Determine the (X, Y) coordinate at the center of the cell enclosing the given text.  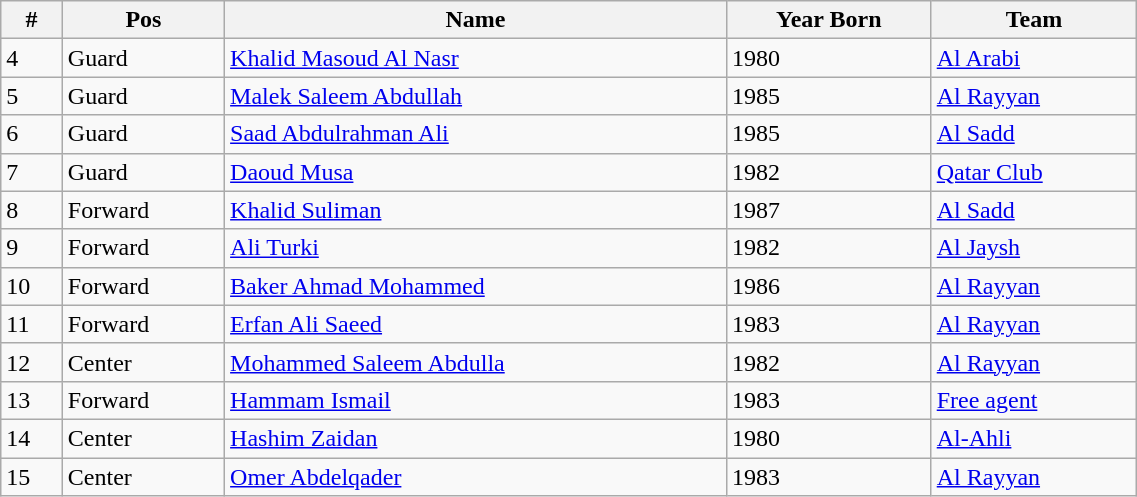
10 (32, 286)
Hammam Ismail (476, 400)
7 (32, 172)
15 (32, 477)
# (32, 20)
Erfan Ali Saeed (476, 324)
Year Born (828, 20)
Mohammed Saleem Abdulla (476, 362)
Khalid Masoud Al Nasr (476, 58)
Al Arabi (1034, 58)
Ali Turki (476, 248)
Hashim Zaidan (476, 438)
5 (32, 96)
Baker Ahmad Mohammed (476, 286)
1986 (828, 286)
1987 (828, 210)
8 (32, 210)
Free agent (1034, 400)
Daoud Musa (476, 172)
Saad Abdulrahman Ali (476, 134)
Omer Abdelqader (476, 477)
Team (1034, 20)
14 (32, 438)
Al-Ahli (1034, 438)
Pos (143, 20)
11 (32, 324)
Khalid Suliman (476, 210)
Qatar Club (1034, 172)
Name (476, 20)
6 (32, 134)
12 (32, 362)
Al Jaysh (1034, 248)
4 (32, 58)
9 (32, 248)
13 (32, 400)
Malek Saleem Abdullah (476, 96)
